Output the [X, Y] coordinate of the center of the cell containing the given text.  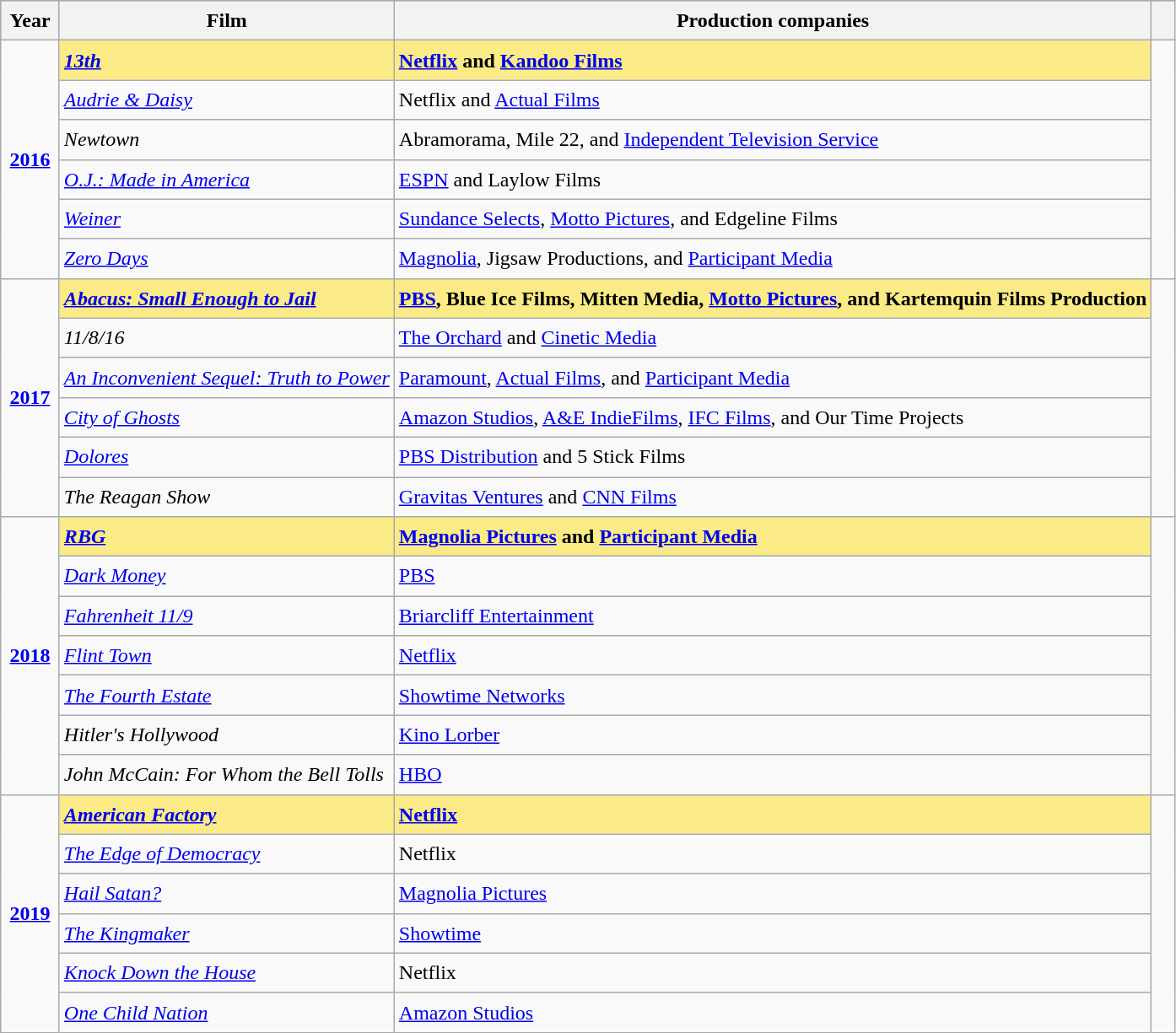
Showtime Networks [773, 695]
An Inconvenient Sequel: Truth to Power [226, 378]
Film [226, 20]
City of Ghosts [226, 417]
Dolores [226, 457]
Paramount, Actual Films, and Participant Media [773, 378]
2019 [30, 913]
American Factory [226, 815]
ESPN and Laylow Films [773, 179]
Netflix and Kandoo Films [773, 61]
Audrie & Daisy [226, 100]
Abacus: Small Enough to Jail [226, 299]
Magnolia Pictures [773, 894]
Abramorama, Mile 22, and Independent Television Service [773, 140]
Amazon Studios [773, 1012]
One Child Nation [226, 1012]
Sundance Selects, Motto Pictures, and Edgeline Films [773, 219]
RBG [226, 536]
2017 [30, 397]
PBS [773, 577]
11/8/16 [226, 337]
Amazon Studios, A&E IndieFilms, IFC Films, and Our Time Projects [773, 417]
Production companies [773, 20]
O.J.: Made in America [226, 179]
The Edge of Democracy [226, 853]
Weiner [226, 219]
Hitler's Hollywood [226, 735]
2016 [30, 159]
Magnolia Pictures and Participant Media [773, 536]
The Orchard and Cinetic Media [773, 337]
PBS Distribution and 5 Stick Films [773, 457]
Year [30, 20]
13th [226, 61]
Hail Satan? [226, 894]
Gravitas Ventures and CNN Films [773, 498]
The Reagan Show [226, 498]
PBS, Blue Ice Films, Mitten Media, Motto Pictures, and Kartemquin Films Production [773, 299]
John McCain: For Whom the Bell Tolls [226, 774]
Briarcliff Entertainment [773, 616]
Showtime [773, 933]
Fahrenheit 11/9 [226, 616]
2018 [30, 656]
Newtown [226, 140]
Zero Days [226, 258]
HBO [773, 774]
The Fourth Estate [226, 695]
Dark Money [226, 577]
Kino Lorber [773, 735]
The Kingmaker [226, 933]
Netflix and Actual Films [773, 100]
Flint Town [226, 656]
Magnolia, Jigsaw Productions, and Participant Media [773, 258]
Knock Down the House [226, 973]
